Search for the cell housing the specified text and yield its (X, Y) center coordinate. 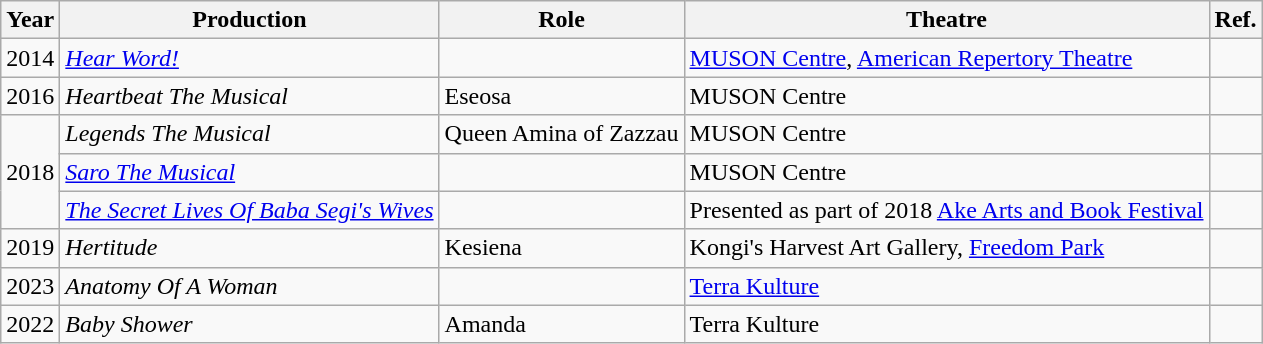
Hear Word! (250, 58)
Queen Amina of Zazzau (562, 134)
MUSON Centre, American Repertory Theatre (946, 58)
Amanda (562, 324)
2018 (30, 172)
Anatomy Of A Woman (250, 286)
Heartbeat The Musical (250, 96)
Theatre (946, 20)
Presented as part of 2018 Ake Arts and Book Festival (946, 210)
2019 (30, 248)
Kongi's Harvest Art Gallery, Freedom Park (946, 248)
Production (250, 20)
Ref. (1236, 20)
Eseosa (562, 96)
2014 (30, 58)
Role (562, 20)
The Secret Lives Of Baba Segi's Wives (250, 210)
Year (30, 20)
Kesiena (562, 248)
Legends The Musical (250, 134)
Hertitude (250, 248)
2016 (30, 96)
Saro The Musical (250, 172)
2023 (30, 286)
2022 (30, 324)
Baby Shower (250, 324)
